Search for the cell housing the specified text and yield its [X, Y] center coordinate. 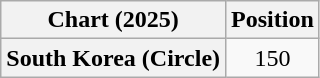
Position [273, 20]
Chart (2025) [114, 20]
South Korea (Circle) [114, 58]
150 [273, 58]
